Return the (X, Y) coordinate for the center point of the cell that contains the specified text.  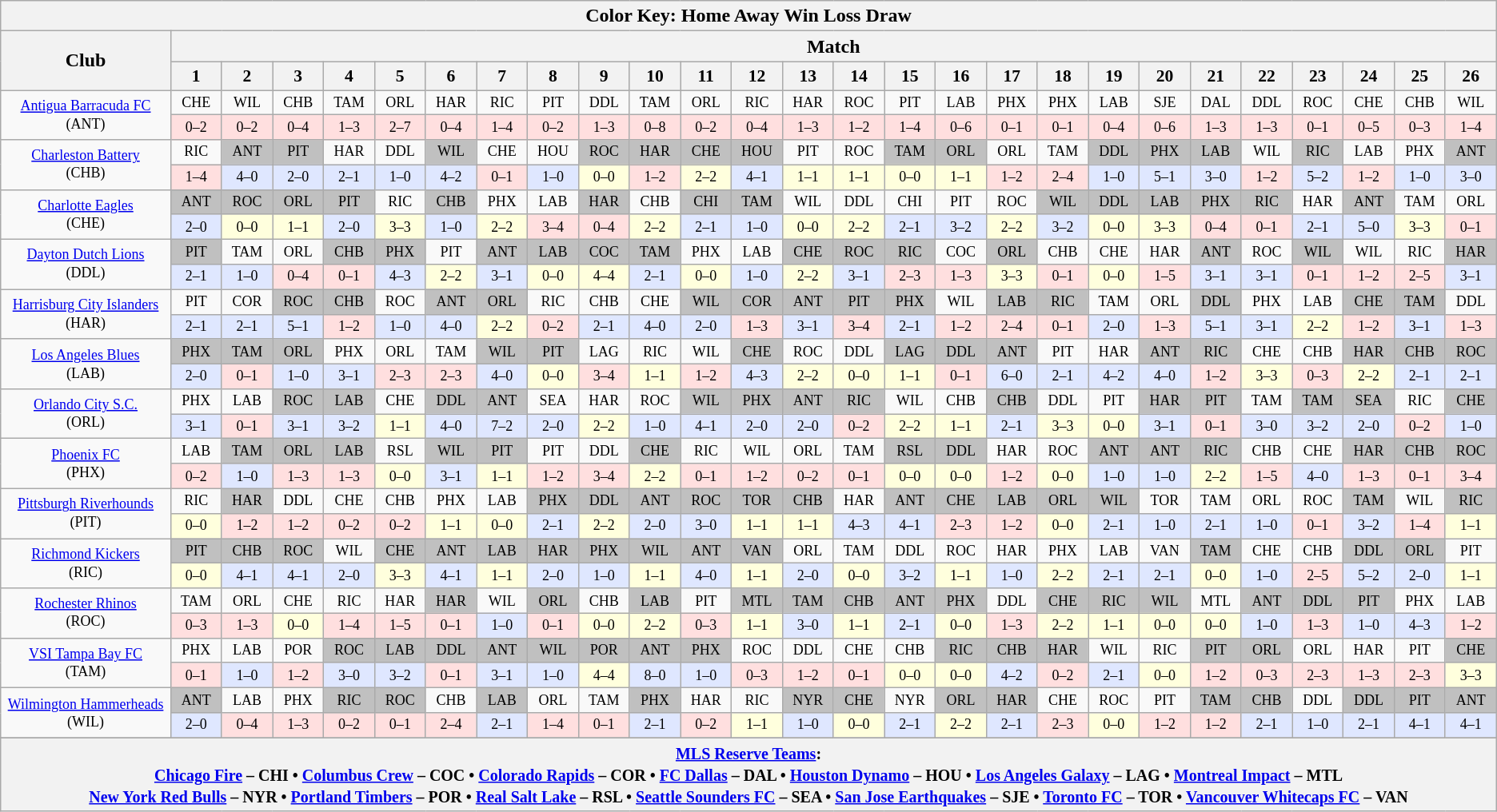
VSI Tampa Bay FC(TAM) (86, 663)
12 (757, 76)
6 (451, 76)
Color Key: Home Away Win Loss Draw (748, 16)
2–7 (400, 128)
20 (1165, 76)
Phoenix FC(PHX) (86, 464)
SJE (1165, 102)
5–0 (1369, 227)
24 (1369, 76)
Club (86, 61)
22 (1267, 76)
8 (553, 76)
DAL (1216, 102)
Antigua Barracuda FC(ANT) (86, 114)
6–0 (1012, 376)
5 (400, 76)
7 (502, 76)
26 (1471, 76)
Rochester Rhinos(ROC) (86, 613)
Dayton Dutch Lions(DDL) (86, 265)
Pittsburgh Riverhounds(PIT) (86, 513)
13 (808, 76)
Orlando City S.C.(ORL) (86, 414)
17 (1012, 76)
19 (1114, 76)
Harrisburg City Islanders(HAR) (86, 314)
10 (655, 76)
Los Angeles Blues(LAB) (86, 364)
1 (196, 76)
9 (604, 76)
21 (1216, 76)
25 (1419, 76)
Match (833, 46)
7–2 (502, 427)
23 (1318, 76)
8–0 (655, 675)
Charlotte Eagles(CHE) (86, 214)
0–8 (655, 128)
11 (706, 76)
16 (961, 76)
Richmond Kickers(RIC) (86, 563)
Wilmington Hammerheads(WIL) (86, 713)
2 (247, 76)
15 (910, 76)
Charleston Battery(CHB) (86, 165)
14 (859, 76)
18 (1063, 76)
4 (349, 76)
3 (298, 76)
0–5 (1369, 128)
